Scan for the cell matching the given text and deliver its (x, y) coordinate at center. 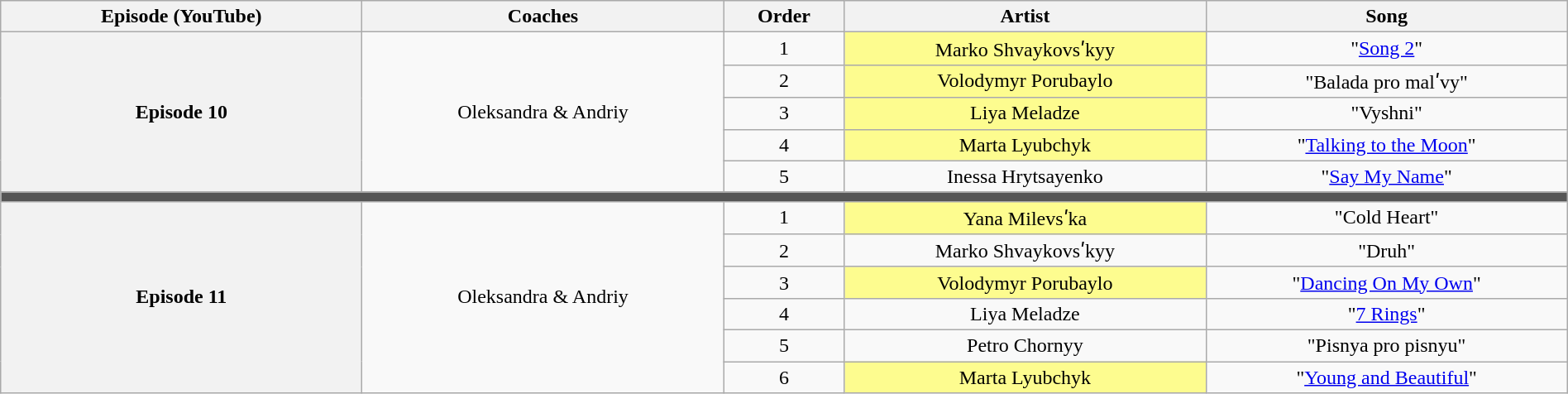
Coaches (543, 17)
"Pisnya pro pisnyu" (1386, 345)
"Talking to the Moon" (1386, 145)
Inessa Hrytsayenko (1025, 176)
"Young and Beautiful" (1386, 377)
"Druh" (1386, 251)
"Dancing On My Own" (1386, 282)
"Say My Name" (1386, 176)
Order (784, 17)
Petro Chornyy (1025, 345)
Artist (1025, 17)
"Vyshni" (1386, 113)
6 (784, 377)
Episode (YouTube) (182, 17)
Yana Milevsʹka (1025, 218)
"Song 2" (1386, 49)
"7 Rings" (1386, 314)
Episode 10 (182, 113)
"Cold Heart" (1386, 218)
Song (1386, 17)
"Balada pro malʹvy" (1386, 81)
Episode 11 (182, 296)
